Capture the cell that displays the provided text and extract its (x, y) central coordinate. 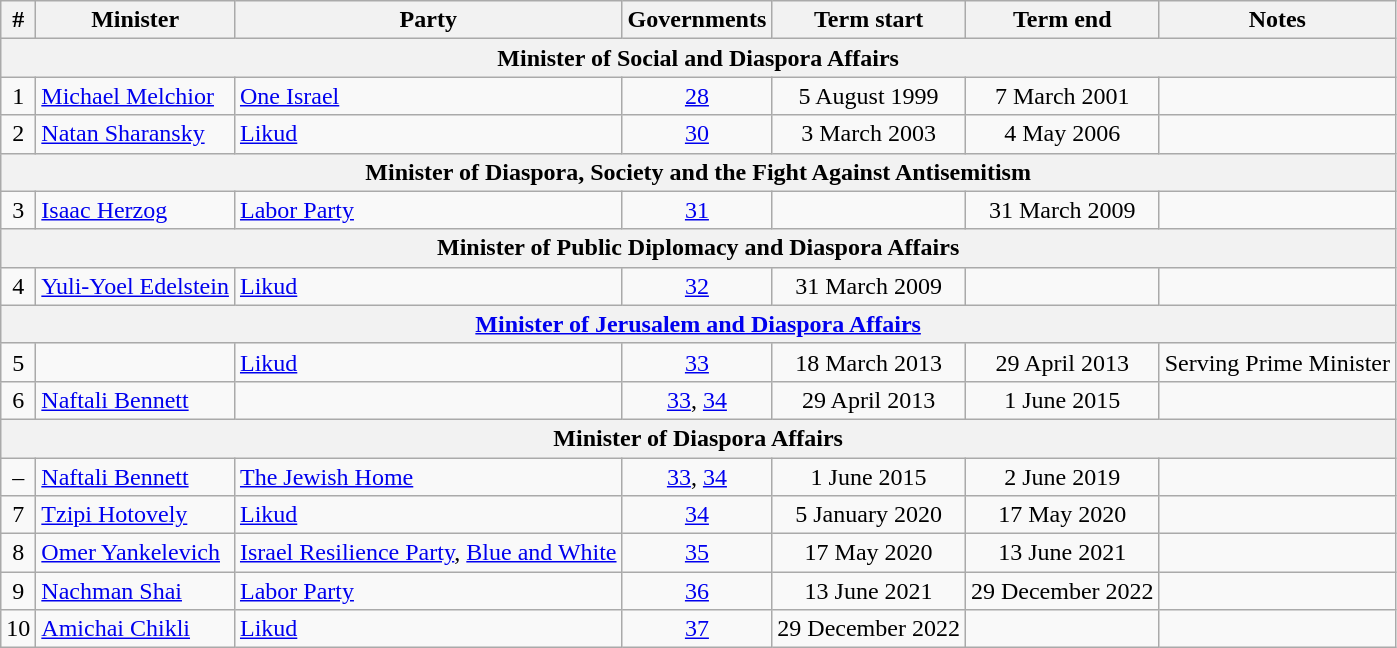
Minister of Social and Diaspora Affairs (698, 58)
5 January 2020 (869, 515)
32 (697, 286)
Tzipi Hotovely (136, 515)
Minister of Diaspora, Society and the Fight Against Antisemitism (698, 172)
35 (697, 553)
One Israel (428, 96)
Amichai Chikli (136, 629)
Nachman Shai (136, 591)
Term start (869, 20)
3 March 2003 (869, 134)
Israel Resilience Party, Blue and White (428, 553)
30 (697, 134)
7 (18, 515)
6 (18, 400)
31 (697, 210)
33 (697, 362)
Party (428, 20)
9 (18, 591)
Serving Prime Minister (1277, 362)
1 (18, 96)
Isaac Herzog (136, 210)
36 (697, 591)
Minister (136, 20)
Minister of Diaspora Affairs (698, 438)
Yuli-Yoel Edelstein (136, 286)
Michael Melchior (136, 96)
5 August 1999 (869, 96)
# (18, 20)
34 (697, 515)
Natan Sharansky (136, 134)
3 (18, 210)
Minister of Jerusalem and Diaspora Affairs (698, 324)
28 (697, 96)
Notes (1277, 20)
4 May 2006 (1062, 134)
7 March 2001 (1062, 96)
Governments (697, 20)
4 (18, 286)
10 (18, 629)
The Jewish Home (428, 477)
18 March 2013 (869, 362)
8 (18, 553)
Omer Yankelevich (136, 553)
2 June 2019 (1062, 477)
Minister of Public Diplomacy and Diaspora Affairs (698, 248)
Term end (1062, 20)
5 (18, 362)
37 (697, 629)
2 (18, 134)
– (18, 477)
